Scan for the cell matching the given text and deliver its (x, y) coordinate at center. 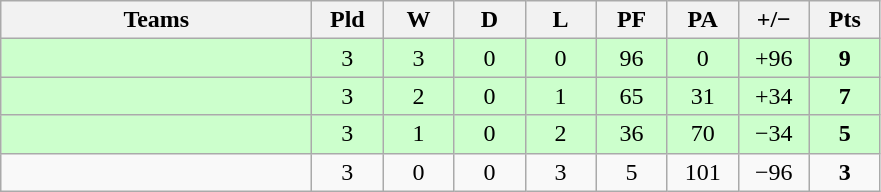
Pts (844, 20)
L (560, 20)
+/− (774, 20)
Teams (156, 20)
36 (632, 134)
96 (632, 58)
9 (844, 58)
101 (702, 172)
31 (702, 96)
7 (844, 96)
PF (632, 20)
70 (702, 134)
−96 (774, 172)
W (418, 20)
PA (702, 20)
Pld (348, 20)
D (490, 20)
65 (632, 96)
+96 (774, 58)
+34 (774, 96)
−34 (774, 134)
